Determine the [x, y] coordinate at the center of the cell enclosing the given text.  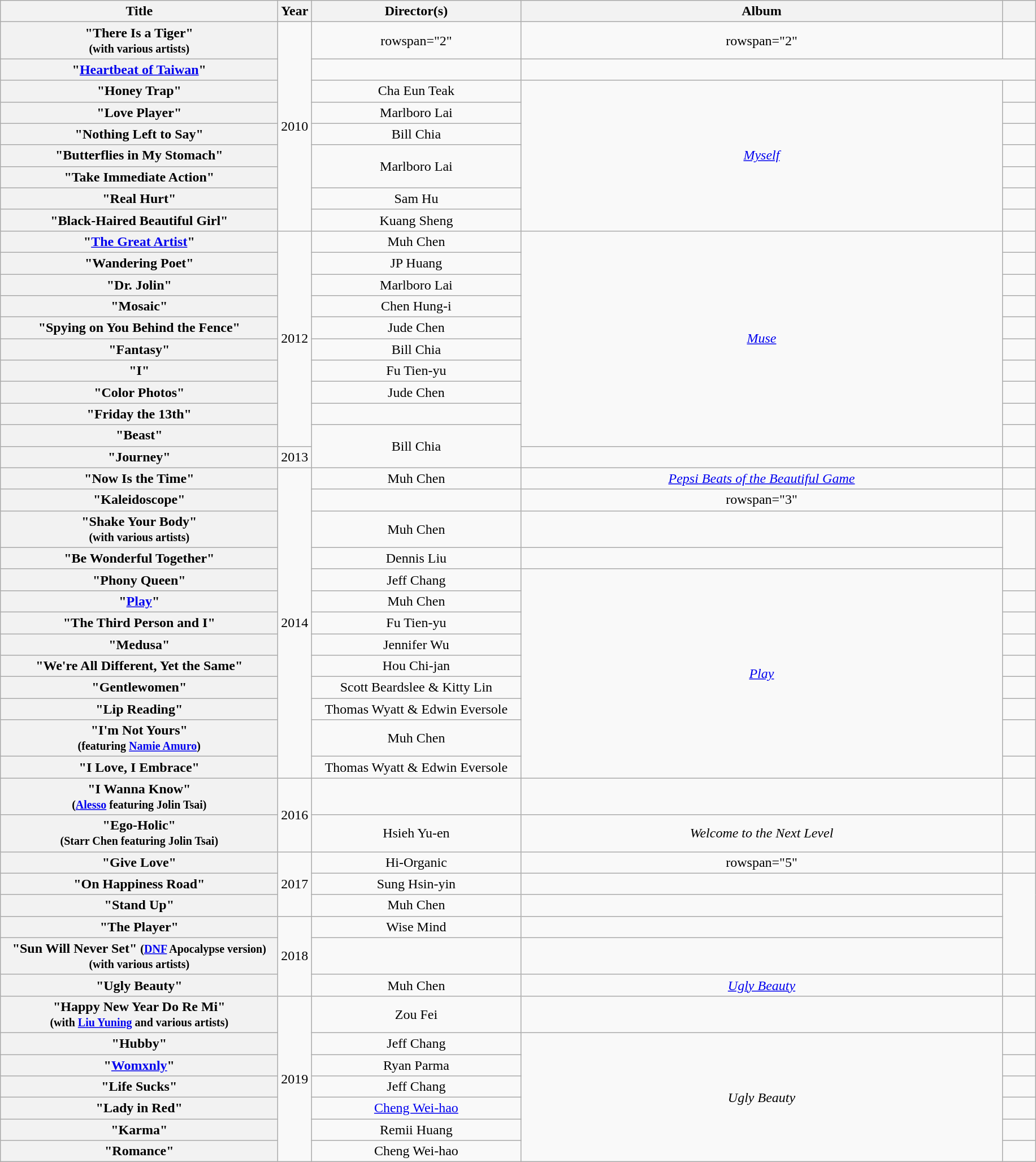
"Ego-Holic"(Starr Chen featuring Jolin Tsai) [139, 833]
"Give Love" [139, 862]
2017 [295, 884]
"I Wanna Know"(Alesso featuring Jolin Tsai) [139, 796]
"Romance" [139, 1151]
"Karma" [139, 1130]
rowspan="5" [762, 862]
"Gentlewomen" [139, 688]
"Play" [139, 601]
"Mosaic" [139, 306]
"Sun Will Never Set" (DNF Apocalypse version)(with various artists) [139, 956]
"The Player" [139, 927]
2018 [295, 956]
"Heartbeat of Taiwan" [139, 70]
2010 [295, 127]
"Ugly Beauty" [139, 985]
"Phony Queen" [139, 580]
"Happy New Year Do Re Mi"(with Liu Yuning and various artists) [139, 1014]
"Real Hurt" [139, 198]
"I Love, I Embrace" [139, 767]
"Beast" [139, 435]
2016 [295, 815]
Ryan Parma [416, 1065]
Zou Fei [416, 1014]
"Love Player" [139, 113]
Year [295, 11]
Dennis Liu [416, 558]
"Medusa" [139, 644]
"Kaleidoscope" [139, 500]
"Spying on You Behind the Fence" [139, 328]
Play [762, 673]
"Take Immediate Action" [139, 177]
Muse [762, 338]
"Womxnly" [139, 1065]
Sam Hu [416, 198]
"Wandering Poet" [139, 263]
"Butterflies in My Stomach" [139, 155]
"I'm Not Yours"(featuring Namie Amuro) [139, 738]
Scott Beardslee & Kitty Lin [416, 688]
Chen Hung-i [416, 306]
Jennifer Wu [416, 644]
"The Great Artist" [139, 241]
Director(s) [416, 11]
"The Third Person and I" [139, 623]
Cha Eun Teak [416, 91]
2013 [295, 457]
"Lip Reading" [139, 709]
JP Huang [416, 263]
Wise Mind [416, 927]
"Dr. Jolin" [139, 284]
"Color Photos" [139, 392]
Welcome to the Next Level [762, 833]
"Life Sucks" [139, 1087]
"Lady in Red" [139, 1108]
Myself [762, 155]
"Fantasy" [139, 349]
Hou Chi-jan [416, 666]
Sung Hsin-yin [416, 884]
Hsieh Yu-en [416, 833]
Remii Huang [416, 1130]
2019 [295, 1079]
2014 [295, 623]
"Be Wonderful Together" [139, 558]
"I" [139, 371]
"Friday the 13th" [139, 414]
"Journey" [139, 457]
"Now Is the Time" [139, 478]
"There Is a Tiger"(with various artists) [139, 41]
"On Happiness Road" [139, 884]
2012 [295, 338]
Hi-Organic [416, 862]
"Nothing Left to Say" [139, 134]
"Shake Your Body"(with various artists) [139, 529]
Pepsi Beats of the Beautiful Game [762, 478]
"Black-Haired Beautiful Girl" [139, 220]
Kuang Sheng [416, 220]
Album [762, 11]
"We're All Different, Yet the Same" [139, 666]
"Hubby" [139, 1043]
Title [139, 11]
"Honey Trap" [139, 91]
rowspan="3" [762, 500]
"Stand Up" [139, 905]
